Find where the given text appears and provide that cell's center as [x, y] coordinate. 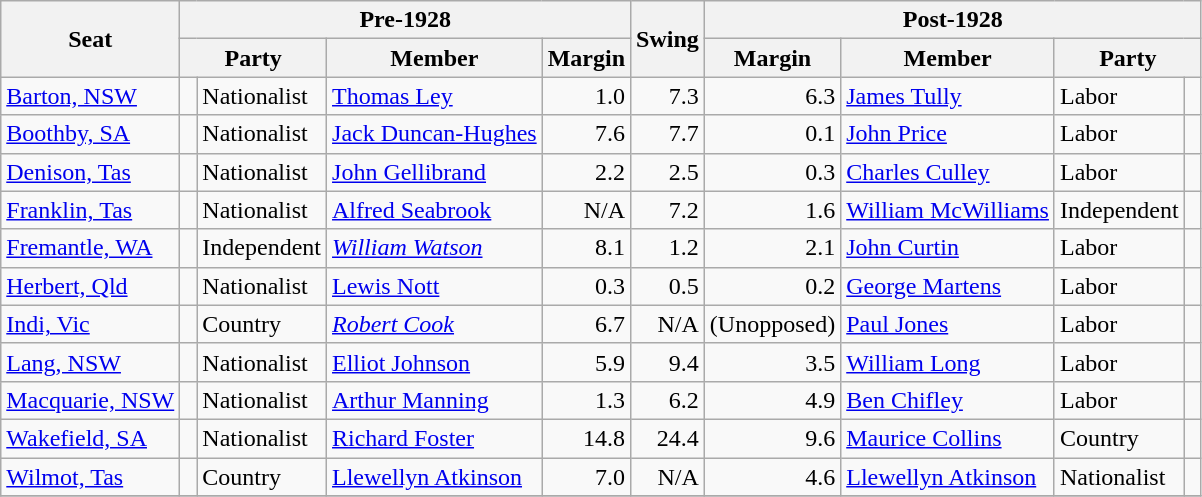
Wakefield, SA [90, 438]
Lang, NSW [90, 362]
24.4 [668, 438]
Alfred Seabrook [435, 210]
8.1 [586, 248]
Post-1928 [952, 20]
2.1 [772, 248]
Herbert, Qld [90, 286]
Franklin, Tas [90, 210]
William Long [948, 362]
6.7 [586, 324]
Paul Jones [948, 324]
Robert Cook [435, 324]
1.0 [586, 96]
3.5 [772, 362]
7.2 [668, 210]
Charles Culley [948, 172]
Pre-1928 [406, 20]
1.3 [586, 400]
Richard Foster [435, 438]
John Price [948, 134]
Fremantle, WA [90, 248]
5.9 [586, 362]
6.2 [668, 400]
7.3 [668, 96]
7.0 [586, 477]
William Watson [435, 248]
(Unopposed) [772, 324]
Denison, Tas [90, 172]
4.9 [772, 400]
2.5 [668, 172]
2.2 [586, 172]
George Martens [948, 286]
Lewis Nott [435, 286]
Thomas Ley [435, 96]
0.5 [668, 286]
1.2 [668, 248]
Ben Chifley [948, 400]
Swing [668, 39]
14.8 [586, 438]
Indi, Vic [90, 324]
Jack Duncan-Hughes [435, 134]
7.6 [586, 134]
Seat [90, 39]
Macquarie, NSW [90, 400]
1.6 [772, 210]
7.7 [668, 134]
John Gellibrand [435, 172]
Boothby, SA [90, 134]
John Curtin [948, 248]
Wilmot, Tas [90, 477]
James Tully [948, 96]
Arthur Manning [435, 400]
9.4 [668, 362]
9.6 [772, 438]
Elliot Johnson [435, 362]
0.2 [772, 286]
Barton, NSW [90, 96]
0.1 [772, 134]
William McWilliams [948, 210]
Maurice Collins [948, 438]
4.6 [772, 477]
6.3 [772, 96]
